Search for the cell housing the specified text and yield its [X, Y] center coordinate. 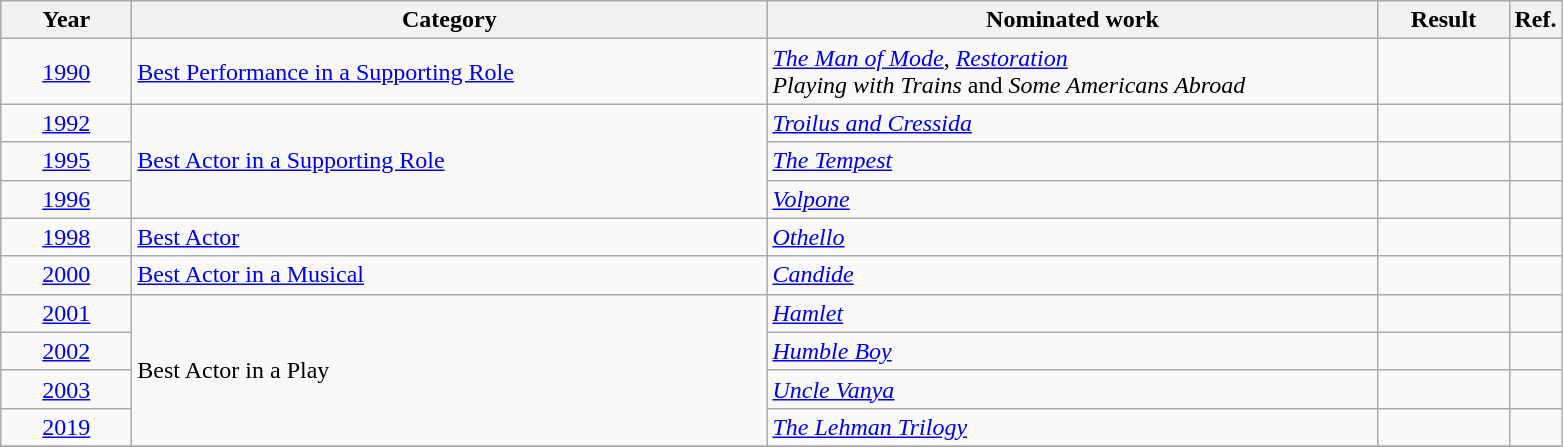
2003 [66, 389]
The Lehman Trilogy [1072, 427]
The Tempest [1072, 161]
Troilus and Cressida [1072, 123]
Best Actor in a Play [450, 370]
1998 [66, 237]
2019 [66, 427]
Volpone [1072, 199]
Category [450, 20]
Nominated work [1072, 20]
Candide [1072, 275]
1992 [66, 123]
Uncle Vanya [1072, 389]
Best Actor in a Musical [450, 275]
Result [1444, 20]
2002 [66, 351]
1995 [66, 161]
Year [66, 20]
Best Actor in a Supporting Role [450, 161]
Hamlet [1072, 313]
Humble Boy [1072, 351]
Best Actor [450, 237]
Best Performance in a Supporting Role [450, 72]
2000 [66, 275]
Ref. [1536, 20]
1996 [66, 199]
2001 [66, 313]
1990 [66, 72]
The Man of Mode, Restoration Playing with Trains and Some Americans Abroad [1072, 72]
Othello [1072, 237]
